Extract the [x, y] coordinate from the center of the cell holding the provided text.  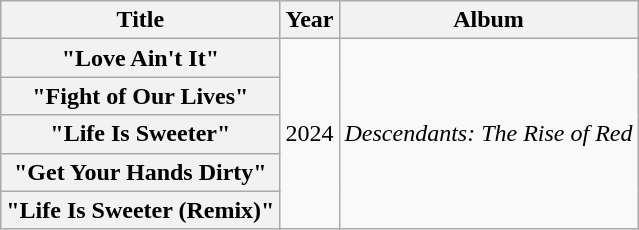
"Life Is Sweeter (Remix)" [140, 210]
Title [140, 20]
"Fight of Our Lives" [140, 96]
Descendants: The Rise of Red [488, 134]
Album [488, 20]
"Love Ain't It" [140, 58]
Year [310, 20]
"Get Your Hands Dirty" [140, 172]
"Life Is Sweeter" [140, 134]
2024 [310, 134]
